Find where the given text appears and provide that cell's center as [x, y] coordinate. 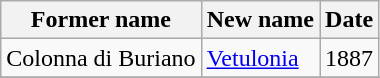
Former name [101, 20]
1887 [350, 58]
New name [260, 20]
Colonna di Buriano [101, 58]
Vetulonia [260, 58]
Date [350, 20]
